For the text-containing cell, return its midpoint in [x, y] coordinate format. 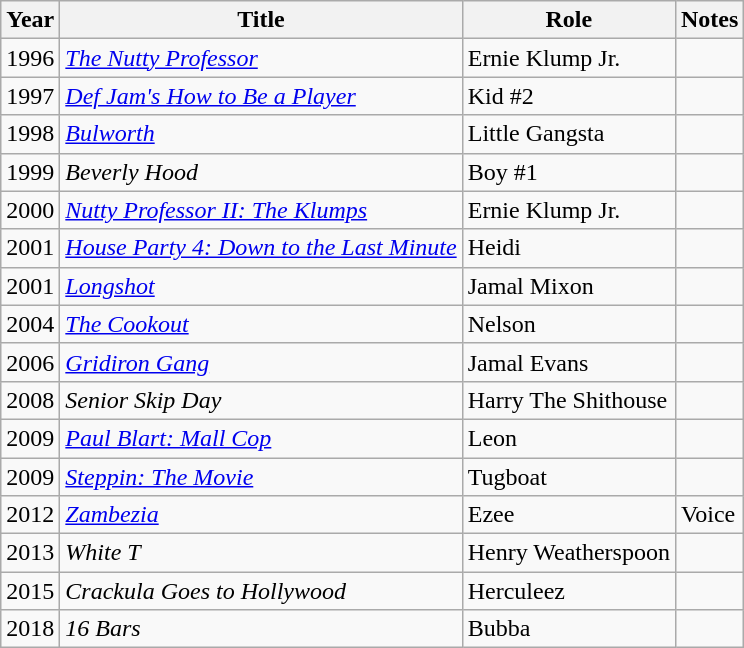
Nelson [568, 324]
2004 [30, 324]
Role [568, 20]
Henry Weatherspoon [568, 553]
Kid #2 [568, 96]
Little Gangsta [568, 134]
2018 [30, 629]
2006 [30, 362]
White T [261, 553]
Paul Blart: Mall Cop [261, 438]
16 Bars [261, 629]
1997 [30, 96]
Heidi [568, 248]
1999 [30, 172]
Ezee [568, 515]
Jamal Mixon [568, 286]
Voice [709, 515]
The Nutty Professor [261, 58]
2015 [30, 591]
Gridiron Gang [261, 362]
2000 [30, 210]
Senior Skip Day [261, 400]
Bubba [568, 629]
Def Jam's How to Be a Player [261, 96]
Longshot [261, 286]
1996 [30, 58]
2012 [30, 515]
Notes [709, 20]
Title [261, 20]
2008 [30, 400]
House Party 4: Down to the Last Minute [261, 248]
The Cookout [261, 324]
Bulworth [261, 134]
2013 [30, 553]
1998 [30, 134]
Harry The Shithouse [568, 400]
Beverly Hood [261, 172]
Crackula Goes to Hollywood [261, 591]
Boy #1 [568, 172]
Leon [568, 438]
Jamal Evans [568, 362]
Nutty Professor II: The Klumps [261, 210]
Herculeez [568, 591]
Year [30, 20]
Tugboat [568, 477]
Zambezia [261, 515]
Steppin: The Movie [261, 477]
